Return the (x, y) coordinate for the center point of the cell that contains the specified text.  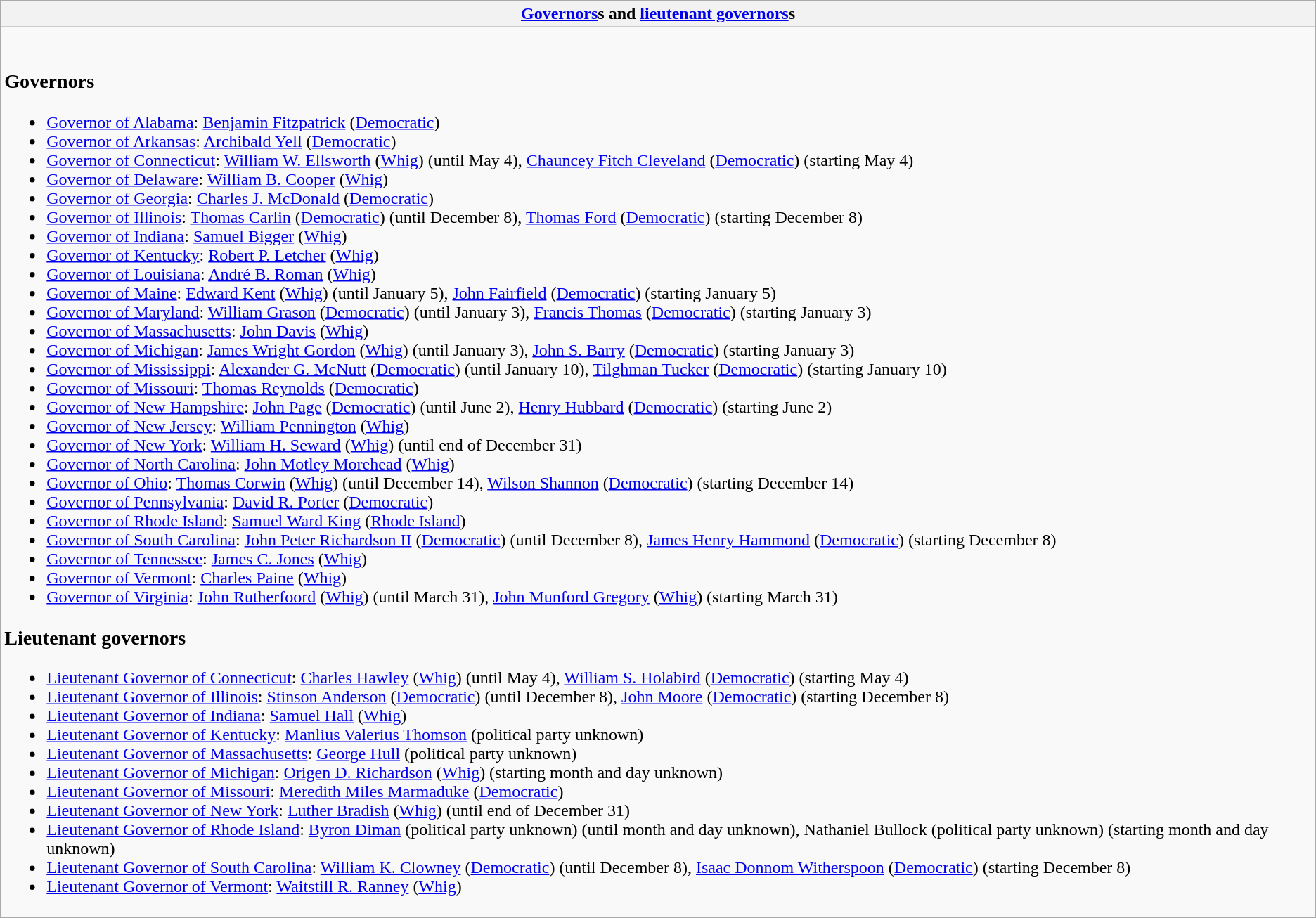
Governorss and lieutenant governorss (658, 14)
